For the text-containing cell, return its midpoint in [x, y] coordinate format. 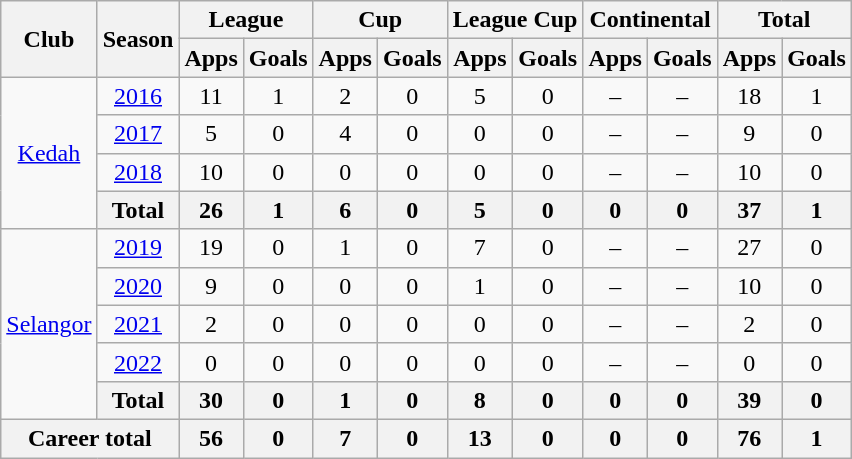
Continental [650, 20]
6 [345, 210]
30 [211, 400]
18 [749, 96]
Selangor [49, 324]
2019 [138, 248]
76 [749, 438]
11 [211, 96]
26 [211, 210]
Cup [380, 20]
Kedah [49, 153]
League Cup [515, 20]
8 [480, 400]
37 [749, 210]
19 [211, 248]
39 [749, 400]
27 [749, 248]
2017 [138, 134]
2021 [138, 324]
Career total [90, 438]
4 [345, 134]
League [246, 20]
Club [49, 39]
2022 [138, 362]
2018 [138, 172]
Season [138, 39]
2020 [138, 286]
2016 [138, 96]
56 [211, 438]
13 [480, 438]
